Output the (x, y) coordinate of the center of the cell containing the given text.  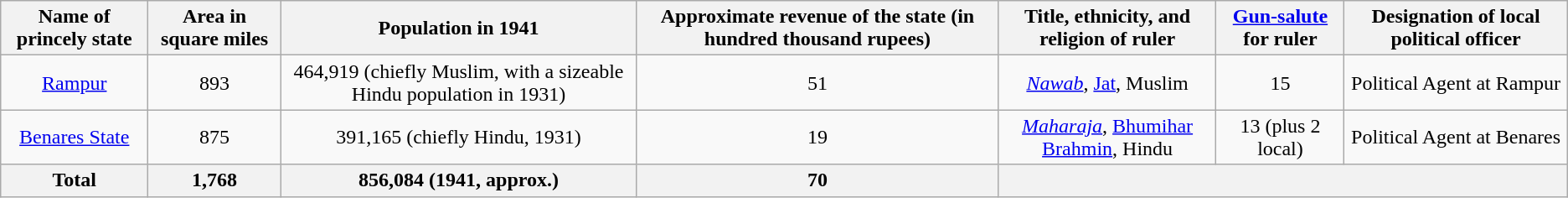
Approximate revenue of the state (in hundred thousand rupees) (818, 29)
70 (818, 180)
19 (818, 138)
Nawab, Jat, Muslim (1107, 82)
Benares State (75, 138)
Population in 1941 (458, 29)
Total (75, 180)
875 (214, 138)
13 (plus 2 local) (1280, 138)
Maharaja, Bhumihar Brahmin, Hindu (1107, 138)
Rampur (75, 82)
856,084 (1941, approx.) (458, 180)
Political Agent at Rampur (1456, 82)
Gun-salute for ruler (1280, 29)
51 (818, 82)
Designation of local political officer (1456, 29)
1,768 (214, 180)
Name of princely state (75, 29)
Title, ethnicity, and religion of ruler (1107, 29)
Area in square miles (214, 29)
Political Agent at Benares (1456, 138)
893 (214, 82)
464,919 (chiefly Muslim, with a sizeable Hindu population in 1931) (458, 82)
15 (1280, 82)
391,165 (chiefly Hindu, 1931) (458, 138)
